Determine the (x, y) coordinate at the center of the cell enclosing the given text.  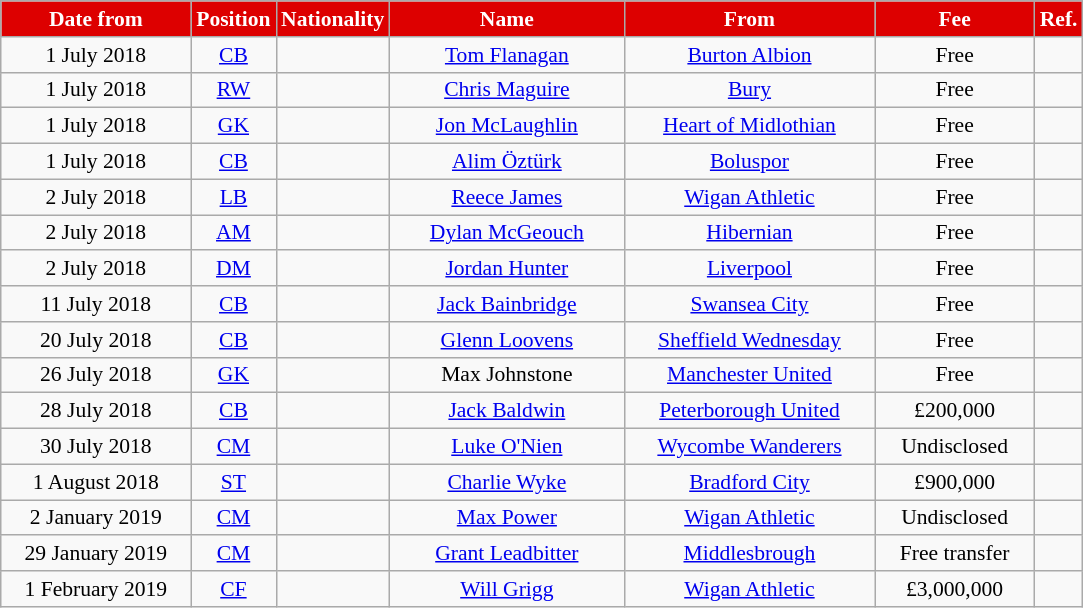
Grant Leadbitter (506, 554)
Bradford City (749, 482)
29 January 2019 (96, 554)
Nationality (332, 19)
CF (234, 589)
Hibernian (749, 233)
Jordan Hunter (506, 269)
Fee (955, 19)
ST (234, 482)
Dylan McGeouch (506, 233)
Date from (96, 19)
Will Grigg (506, 589)
Jack Bainbridge (506, 304)
Boluspor (749, 162)
Reece James (506, 197)
Bury (749, 90)
1 August 2018 (96, 482)
Liverpool (749, 269)
1 February 2019 (96, 589)
26 July 2018 (96, 375)
From (749, 19)
AM (234, 233)
Wycombe Wanderers (749, 447)
RW (234, 90)
Glenn Loovens (506, 340)
£900,000 (955, 482)
Burton Albion (749, 55)
Heart of Midlothian (749, 126)
Max Johnstone (506, 375)
Jack Baldwin (506, 411)
LB (234, 197)
Luke O'Nien (506, 447)
Charlie Wyke (506, 482)
Chris Maguire (506, 90)
DM (234, 269)
20 July 2018 (96, 340)
Ref. (1059, 19)
11 July 2018 (96, 304)
28 July 2018 (96, 411)
Peterborough United (749, 411)
Position (234, 19)
£200,000 (955, 411)
Alim Öztürk (506, 162)
Tom Flanagan (506, 55)
Sheffield Wednesday (749, 340)
Free transfer (955, 554)
2 January 2019 (96, 518)
Middlesbrough (749, 554)
30 July 2018 (96, 447)
Name (506, 19)
Manchester United (749, 375)
Max Power (506, 518)
Jon McLaughlin (506, 126)
Swansea City (749, 304)
£3,000,000 (955, 589)
